Output the [x, y] coordinate of the center of the cell containing the given text.  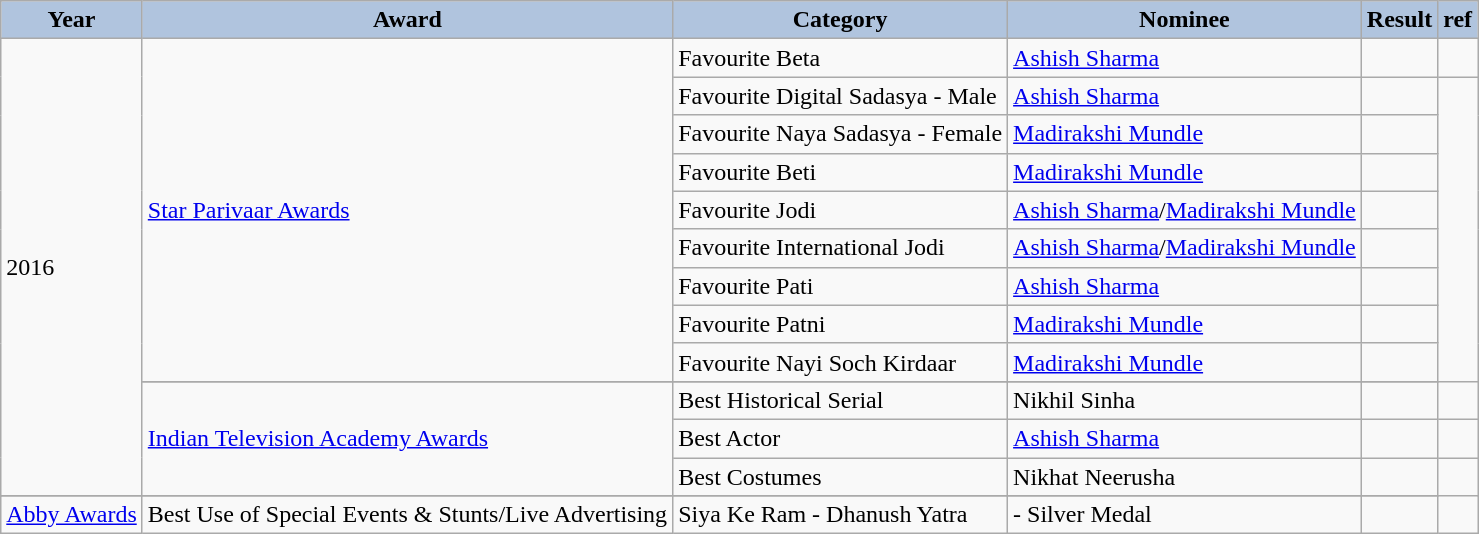
Favourite Pati [840, 286]
Best Historical Serial [840, 400]
Best Actor [840, 438]
Award [407, 20]
Favourite Digital Sadasya - Male [840, 96]
ref [1458, 20]
Best Use of Special Events & Stunts/Live Advertising [407, 515]
Year [72, 20]
Indian Television Academy Awards [407, 438]
Abby Awards [72, 515]
Result [1399, 20]
Nikhat Neerusha [1185, 477]
Favourite Patni [840, 324]
Favourite Jodi [840, 210]
Favourite International Jodi [840, 248]
Favourite Naya Sadasya - Female [840, 134]
Favourite Beta [840, 58]
Category [840, 20]
2016 [72, 268]
Nominee [1185, 20]
Nikhil Sinha [1185, 400]
Star Parivaar Awards [407, 210]
Best Costumes [840, 477]
Favourite Beti [840, 172]
- Silver Medal [1185, 515]
Siya Ke Ram - Dhanush Yatra [840, 515]
Favourite Nayi Soch Kirdaar [840, 362]
